Capture the cell that displays the provided text and extract its (x, y) central coordinate. 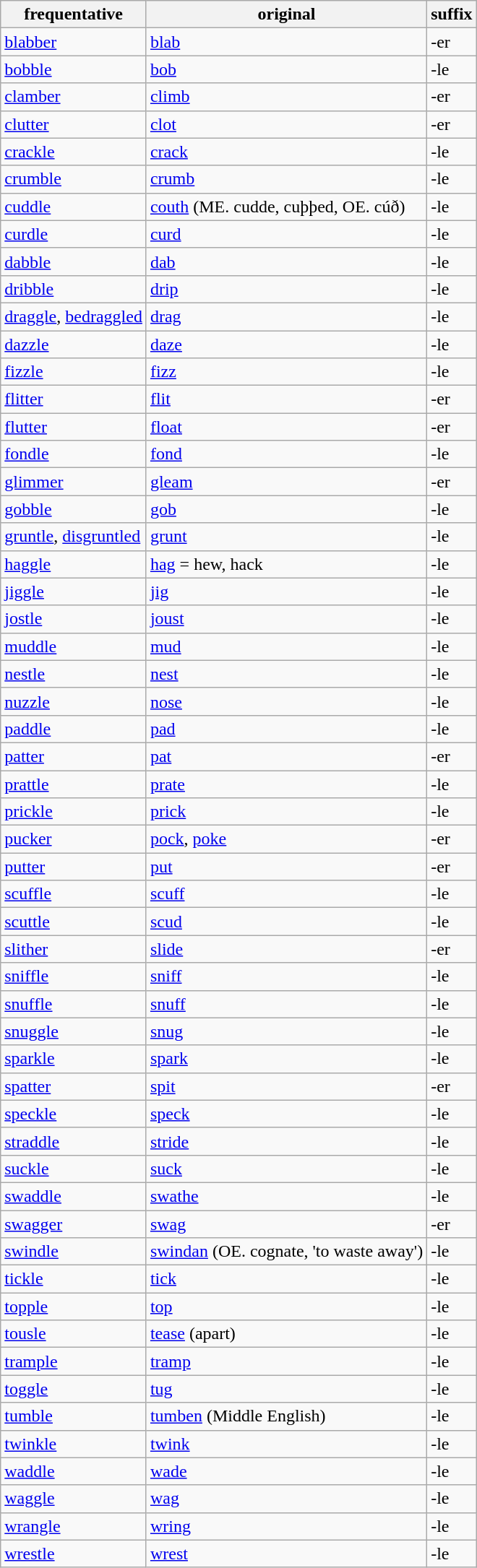
bobble (74, 69)
tramp (286, 1361)
daze (286, 345)
clamber (74, 97)
swindle (74, 1252)
muddle (74, 646)
draggle, bedraggled (74, 316)
straddle (74, 1141)
fond (286, 454)
dab (286, 261)
curd (286, 234)
nestle (74, 674)
flutter (74, 427)
tug (286, 1389)
cuddle (74, 207)
nose (286, 701)
slide (286, 949)
hag = hew, hack (286, 564)
blabber (74, 42)
top (286, 1307)
paddle (74, 729)
tumben (Middle English) (286, 1416)
prick (286, 812)
jig (286, 592)
jostle (74, 619)
dazzle (74, 345)
topple (74, 1307)
pat (286, 756)
put (286, 867)
twinkle (74, 1444)
clutter (74, 124)
glimmer (74, 482)
joust (286, 619)
toggle (74, 1389)
scuffle (74, 894)
snug (286, 1031)
mud (286, 646)
original (286, 14)
spatter (74, 1086)
gruntle, disgruntled (74, 537)
wring (286, 1526)
fondle (74, 454)
snuff (286, 1004)
fizz (286, 372)
grunt (286, 537)
wrestle (74, 1554)
fizzle (74, 372)
climb (286, 97)
slither (74, 949)
swagger (74, 1224)
pock, poke (286, 839)
couth (ME. cudde, cuþþed, OE. cúð) (286, 207)
swathe (286, 1196)
pad (286, 729)
pucker (74, 839)
snuggle (74, 1031)
sniffle (74, 976)
flit (286, 399)
frequentative (74, 14)
tick (286, 1279)
float (286, 427)
sparkle (74, 1059)
putter (74, 867)
speckle (74, 1114)
wrangle (74, 1526)
swag (286, 1224)
bob (286, 69)
gob (286, 509)
spit (286, 1086)
haggle (74, 564)
crumb (286, 179)
crackle (74, 152)
spark (286, 1059)
waddle (74, 1471)
dribble (74, 289)
tease (apart) (286, 1334)
scuttle (74, 922)
suck (286, 1169)
wade (286, 1471)
flitter (74, 399)
scud (286, 922)
swindan (OE. cognate, 'to waste away') (286, 1252)
tickle (74, 1279)
prate (286, 784)
prickle (74, 812)
swaddle (74, 1196)
stride (286, 1141)
nest (286, 674)
waggle (74, 1499)
dabble (74, 261)
blab (286, 42)
patter (74, 756)
drip (286, 289)
curdle (74, 234)
speck (286, 1114)
suffix (452, 14)
twink (286, 1444)
clot (286, 124)
nuzzle (74, 701)
wrest (286, 1554)
gleam (286, 482)
tousle (74, 1334)
drag (286, 316)
gobble (74, 509)
prattle (74, 784)
crumble (74, 179)
wag (286, 1499)
trample (74, 1361)
jiggle (74, 592)
crack (286, 152)
suckle (74, 1169)
tumble (74, 1416)
snuffle (74, 1004)
scuff (286, 894)
sniff (286, 976)
